For the text-containing cell, return its midpoint in [x, y] coordinate format. 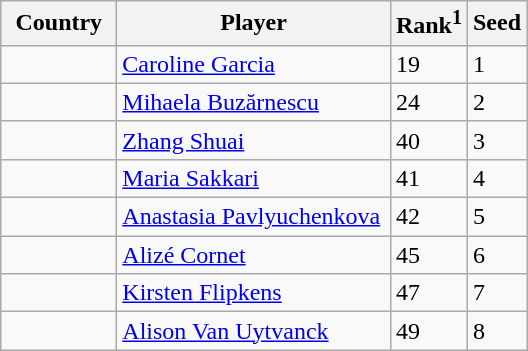
Kirsten Flipkens [254, 293]
45 [428, 255]
47 [428, 293]
8 [496, 331]
4 [496, 178]
19 [428, 64]
Alizé Cornet [254, 255]
3 [496, 140]
40 [428, 140]
24 [428, 102]
Caroline Garcia [254, 64]
49 [428, 331]
Country [59, 24]
42 [428, 217]
6 [496, 255]
Zhang Shuai [254, 140]
5 [496, 217]
Anastasia Pavlyuchenkova [254, 217]
41 [428, 178]
Player [254, 24]
Alison Van Uytvanck [254, 331]
Mihaela Buzărnescu [254, 102]
Seed [496, 24]
1 [496, 64]
Maria Sakkari [254, 178]
7 [496, 293]
2 [496, 102]
Rank1 [428, 24]
